Return (X, Y) of the center of cell containing provided text 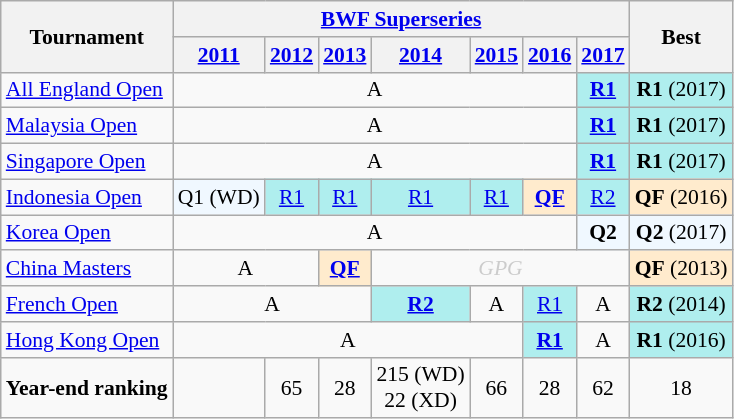
Best (682, 36)
GPG (500, 269)
Q2 (602, 233)
Tournament (87, 36)
Malaysia Open (87, 126)
65 (292, 388)
All England Open (87, 90)
66 (496, 388)
China Masters (87, 269)
Q2 (2017) (682, 233)
2014 (420, 55)
2011 (219, 55)
Year-end ranking (87, 388)
2013 (344, 55)
R1 (2016) (682, 340)
Hong Kong Open (87, 340)
18 (682, 388)
Korea Open (87, 233)
62 (602, 388)
2012 (292, 55)
QF (2016) (682, 197)
French Open (87, 304)
2015 (496, 55)
Q1 (WD) (219, 197)
Singapore Open (87, 162)
Indonesia Open (87, 197)
2016 (550, 55)
QF (2013) (682, 269)
BWF Superseries (402, 19)
215 (WD)22 (XD) (420, 388)
R2 (2014) (682, 304)
2017 (602, 55)
